Capture the cell that displays the provided text and extract its (x, y) central coordinate. 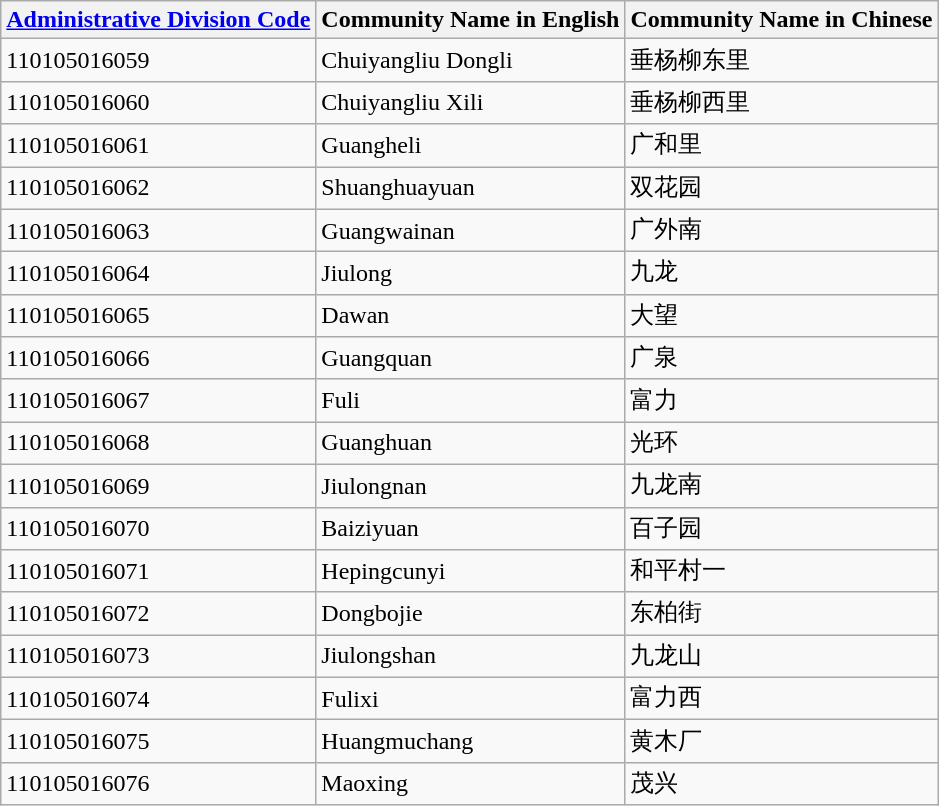
广和里 (782, 146)
Guanghuan (470, 444)
110105016072 (158, 614)
Jiulongnan (470, 486)
九龙山 (782, 656)
富力西 (782, 698)
茂兴 (782, 784)
Jiulong (470, 274)
110105016074 (158, 698)
双花园 (782, 188)
110105016064 (158, 274)
110105016073 (158, 656)
110105016065 (158, 316)
Administrative Division Code (158, 20)
光环 (782, 444)
110105016067 (158, 400)
Chuiyangliu Dongli (470, 60)
Baiziyuan (470, 528)
和平村一 (782, 572)
Huangmuchang (470, 742)
Fuli (470, 400)
110105016071 (158, 572)
110105016070 (158, 528)
Guangquan (470, 358)
Dongbojie (470, 614)
广泉 (782, 358)
110105016063 (158, 230)
广外南 (782, 230)
Maoxing (470, 784)
110105016061 (158, 146)
Jiulongshan (470, 656)
Shuanghuayuan (470, 188)
Community Name in English (470, 20)
Fulixi (470, 698)
Chuiyangliu Xili (470, 102)
Dawan (470, 316)
Guangheli (470, 146)
110105016069 (158, 486)
百子园 (782, 528)
110105016062 (158, 188)
110105016076 (158, 784)
Guangwainan (470, 230)
110105016060 (158, 102)
110105016068 (158, 444)
垂杨柳东里 (782, 60)
富力 (782, 400)
Hepingcunyi (470, 572)
110105016059 (158, 60)
垂杨柳西里 (782, 102)
110105016075 (158, 742)
110105016066 (158, 358)
九龙 (782, 274)
黄木厂 (782, 742)
九龙南 (782, 486)
Community Name in Chinese (782, 20)
大望 (782, 316)
东柏街 (782, 614)
